Capture the cell that displays the provided text and extract its [X, Y] central coordinate. 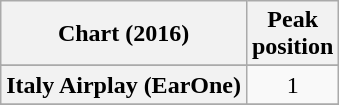
1 [292, 85]
Italy Airplay (EarOne) [124, 85]
Chart (2016) [124, 34]
Peakposition [292, 34]
